Determine the [x, y] coordinate at the center of the cell enclosing the given text.  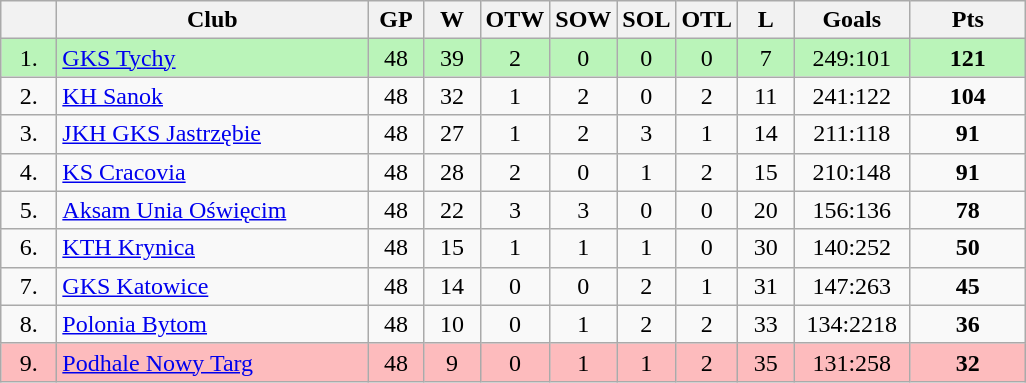
36 [968, 324]
GP [396, 20]
L [766, 20]
156:136 [852, 210]
Podhale Nowy Targ [212, 362]
4. [29, 172]
104 [968, 96]
JKH GKS Jastrzębie [212, 134]
45 [968, 286]
11 [766, 96]
121 [968, 58]
5. [29, 210]
7. [29, 286]
1. [29, 58]
30 [766, 248]
20 [766, 210]
6. [29, 248]
GKS Katowice [212, 286]
147:263 [852, 286]
OTW [515, 20]
Club [212, 20]
249:101 [852, 58]
39 [452, 58]
Goals [852, 20]
211:118 [852, 134]
KH Sanok [212, 96]
W [452, 20]
50 [968, 248]
35 [766, 362]
241:122 [852, 96]
3. [29, 134]
Aksam Unia Oświęcim [212, 210]
Polonia Bytom [212, 324]
27 [452, 134]
33 [766, 324]
GKS Tychy [212, 58]
131:258 [852, 362]
SOL [646, 20]
28 [452, 172]
Pts [968, 20]
2. [29, 96]
31 [766, 286]
78 [968, 210]
140:252 [852, 248]
KTH Krynica [212, 248]
9. [29, 362]
7 [766, 58]
134:2218 [852, 324]
KS Cracovia [212, 172]
10 [452, 324]
210:148 [852, 172]
SOW [584, 20]
OTL [707, 20]
22 [452, 210]
9 [452, 362]
8. [29, 324]
